Capture the cell that displays the provided text and extract its [X, Y] central coordinate. 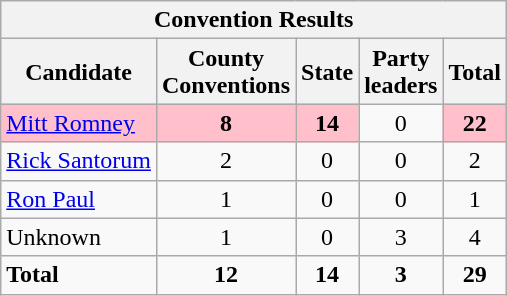
Unknown [79, 237]
22 [475, 123]
8 [226, 123]
Ron Paul [79, 199]
29 [475, 275]
12 [226, 275]
Convention Results [254, 20]
State [328, 72]
Rick Santorum [79, 161]
Mitt Romney [79, 123]
Candidate [79, 72]
CountyConventions [226, 72]
4 [475, 237]
Partyleaders [401, 72]
